Find where the given text appears and provide that cell's center as [x, y] coordinate. 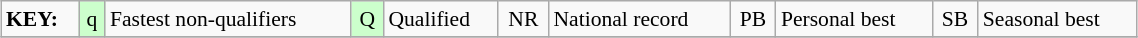
PB [753, 19]
Seasonal best [1058, 19]
National record [639, 19]
NR [523, 19]
Qualified [440, 19]
Fastest non-qualifiers [228, 19]
Personal best [854, 19]
KEY: [40, 19]
q [92, 19]
Q [367, 19]
SB [955, 19]
